Return the [x, y] coordinate for the center point of the cell that contains the specified text.  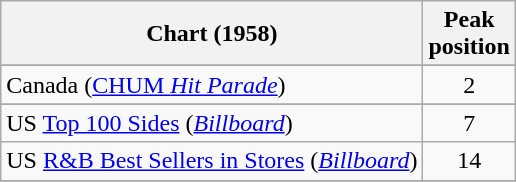
14 [469, 161]
US R&B Best Sellers in Stores (Billboard) [212, 161]
2 [469, 85]
Chart (1958) [212, 34]
Peakposition [469, 34]
US Top 100 Sides (Billboard) [212, 123]
Canada (CHUM Hit Parade) [212, 85]
7 [469, 123]
